Pinpoint the cell where the given text exists, returning its [X, Y] midpoint coordinate. 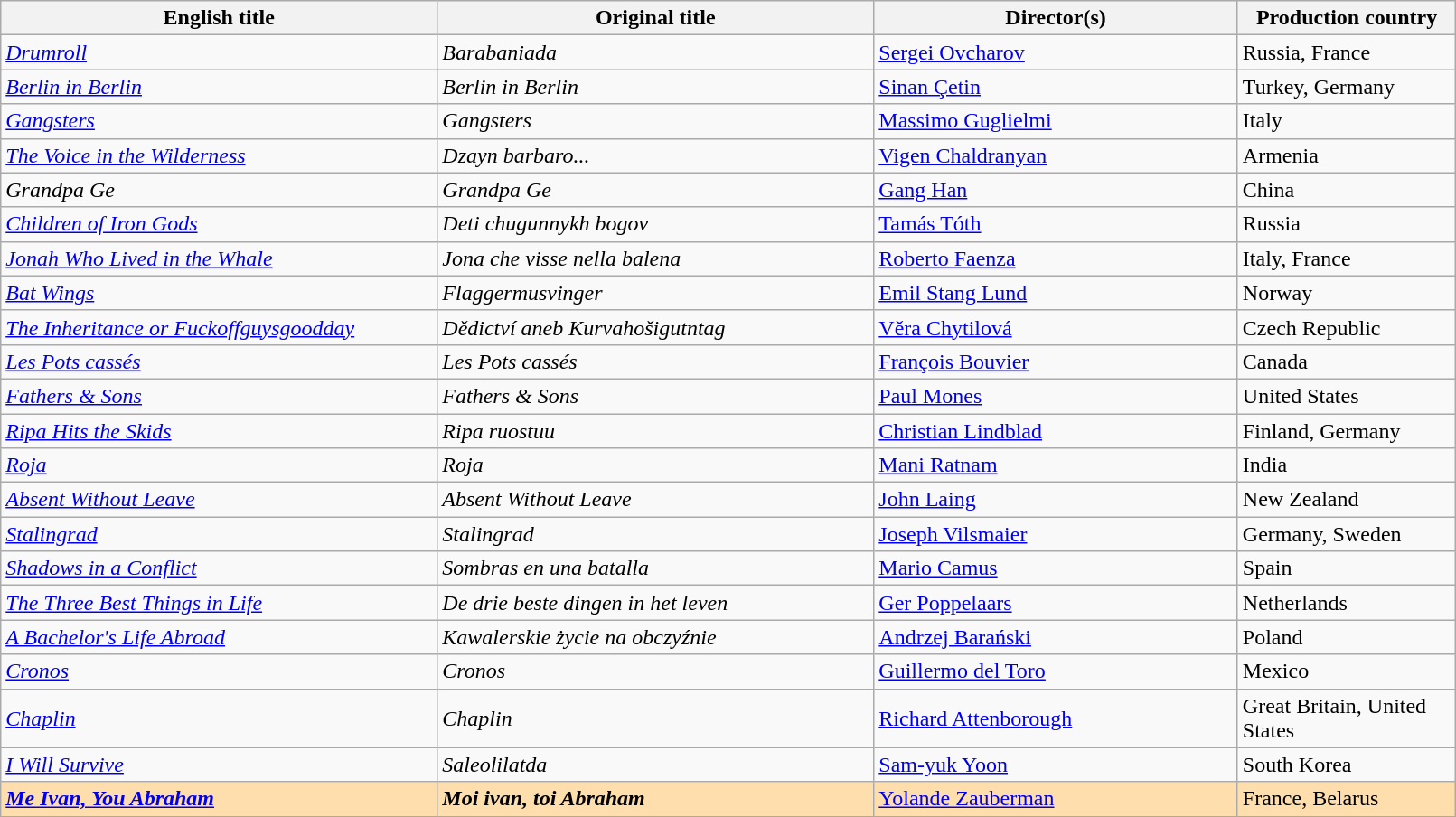
The Inheritance or Fuckoffguysgoodday [219, 327]
Mani Ratnam [1056, 465]
Drumroll [219, 52]
Deti chugunnykh bogov [656, 224]
I Will Survive [219, 765]
Bat Wings [219, 293]
Saleolilatda [656, 765]
Dzayn barbaro... [656, 155]
Flaggermusvinger [656, 293]
Great Britain, United States [1347, 718]
Netherlands [1347, 603]
Sergei Ovcharov [1056, 52]
Mexico [1347, 671]
Massimo Guglielmi [1056, 121]
Original title [656, 18]
Poland [1347, 637]
John Laing [1056, 500]
Russia, France [1347, 52]
The Voice in the Wilderness [219, 155]
Italy, France [1347, 258]
Germany, Sweden [1347, 534]
Finland, Germany [1347, 431]
Sombras en una batalla [656, 568]
The Three Best Things in Life [219, 603]
Paul Mones [1056, 396]
United States [1347, 396]
Barabaniada [656, 52]
Ripa Hits the Skids [219, 431]
Italy [1347, 121]
Turkey, Germany [1347, 87]
Armenia [1347, 155]
Joseph Vilsmaier [1056, 534]
Kawalerskie życie na obczyźnie [656, 637]
New Zealand [1347, 500]
Jona che visse nella balena [656, 258]
Ripa ruostuu [656, 431]
India [1347, 465]
South Korea [1347, 765]
Christian Lindblad [1056, 431]
Sam-yuk Yoon [1056, 765]
Věra Chytilová [1056, 327]
Yolande Zauberman [1056, 799]
Roberto Faenza [1056, 258]
Tamás Tóth [1056, 224]
Czech Republic [1347, 327]
Production country [1347, 18]
Director(s) [1056, 18]
Jonah Who Lived in the Whale [219, 258]
De drie beste dingen in het leven [656, 603]
A Bachelor's Life Abroad [219, 637]
Vigen Chaldranyan [1056, 155]
Ger Poppelaars [1056, 603]
Gang Han [1056, 190]
Mario Camus [1056, 568]
Dědictví aneb Kurvahošigutntag [656, 327]
François Bouvier [1056, 362]
English title [219, 18]
Spain [1347, 568]
France, Belarus [1347, 799]
Richard Attenborough [1056, 718]
Me Ivan, You Abraham [219, 799]
Guillermo del Toro [1056, 671]
Sinan Çetin [1056, 87]
Moi ivan, toi Abraham [656, 799]
Andrzej Barański [1056, 637]
Emil Stang Lund [1056, 293]
Children of Iron Gods [219, 224]
Norway [1347, 293]
Russia [1347, 224]
Canada [1347, 362]
Shadows in a Conflict [219, 568]
China [1347, 190]
